Locate the cell with the specified text and output its [X, Y] center coordinate. 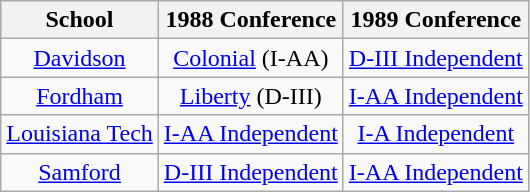
Louisiana Tech [80, 134]
1988 Conference [250, 20]
Colonial (I-AA) [250, 58]
Liberty (D-III) [250, 96]
Fordham [80, 96]
I-A Independent [436, 134]
1989 Conference [436, 20]
Davidson [80, 58]
School [80, 20]
Samford [80, 172]
